Return [X, Y] of the center of cell containing provided text 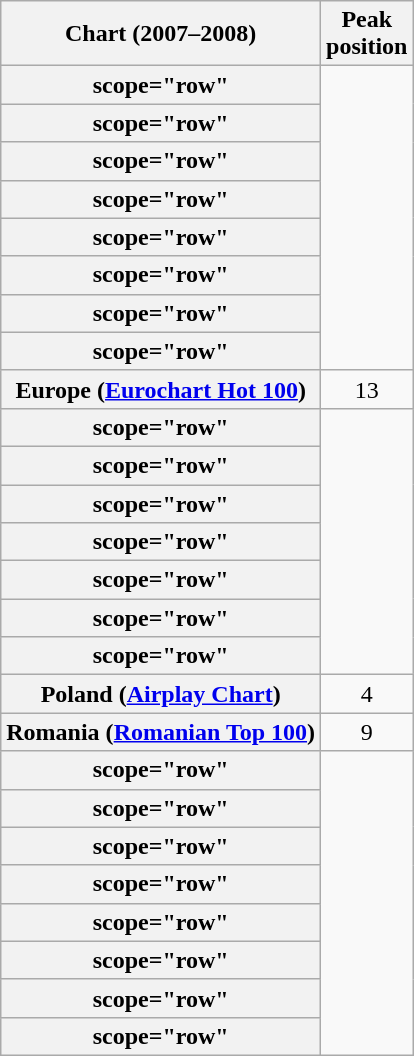
Peakposition [367, 34]
4 [367, 694]
9 [367, 732]
13 [367, 389]
Romania (Romanian Top 100) [161, 732]
Poland (Airplay Chart) [161, 694]
Chart (2007–2008) [161, 34]
Europe (Eurochart Hot 100) [161, 389]
